Extract the [X, Y] coordinate from the center of the cell holding the provided text.  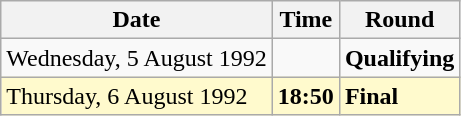
Date [137, 20]
Final [399, 96]
Wednesday, 5 August 1992 [137, 58]
Round [399, 20]
Time [306, 20]
Thursday, 6 August 1992 [137, 96]
Qualifying [399, 58]
18:50 [306, 96]
